Return (x, y) of the center of cell containing provided text 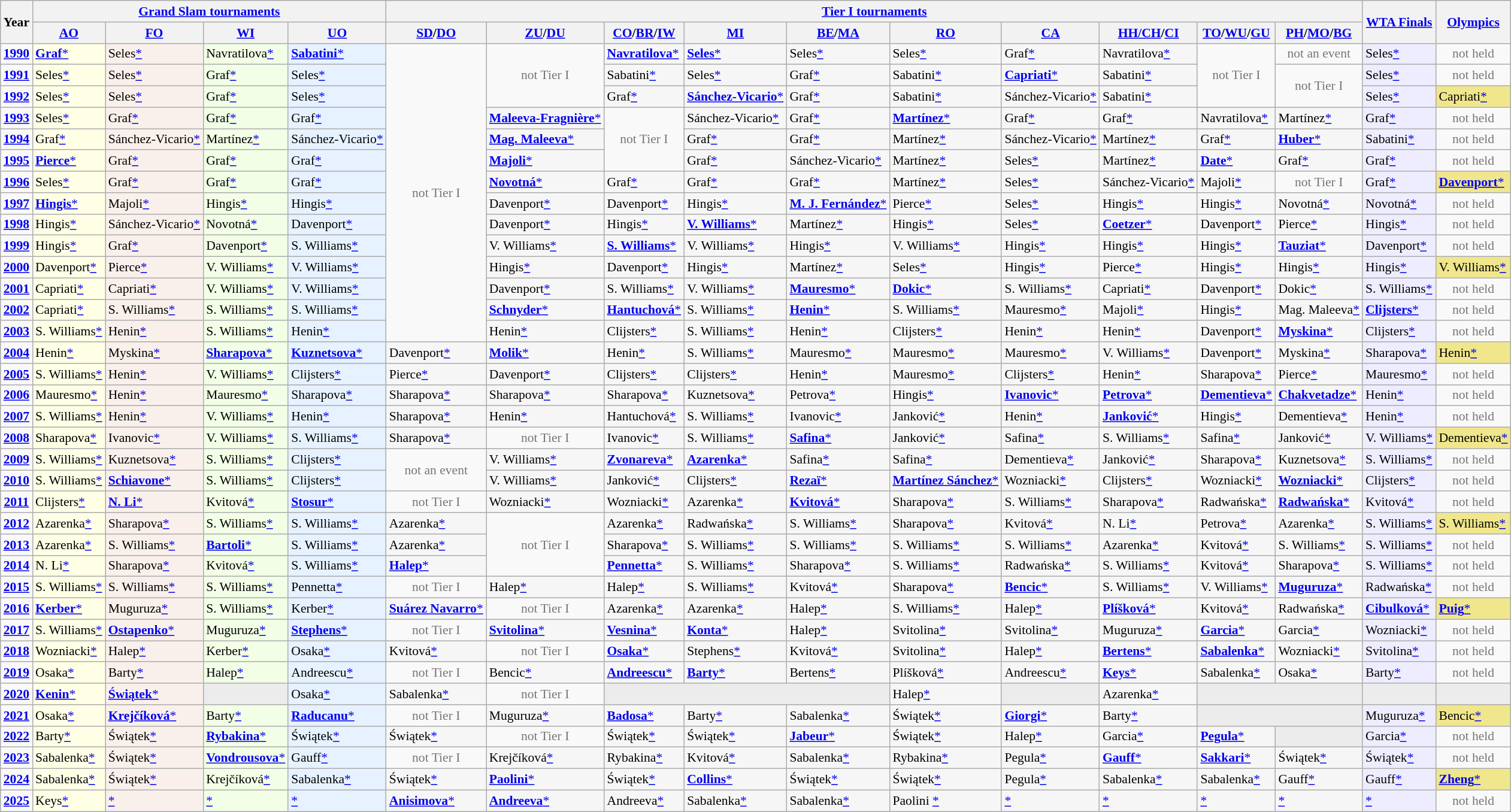
1991 (17, 75)
WTA Finals (1399, 22)
Raducanu* (337, 716)
Giorgi* (1050, 716)
Cibulková* (1399, 609)
Schnyder* (545, 310)
1998 (17, 225)
Grand Slam tournaments (210, 11)
Coetzer* (1149, 225)
1999 (17, 246)
Puig* (1473, 609)
SD/DO (436, 33)
Ostapenko* (155, 630)
Year (17, 22)
Paolini * (945, 801)
2009 (17, 459)
1994 (17, 140)
Badosa* (644, 716)
Kenin* (69, 694)
1995 (17, 161)
WI (246, 33)
Suárez Navarro* (436, 609)
RO (945, 33)
Anisimova* (436, 801)
Collins* (735, 780)
M. J. Fernández* (838, 204)
1996 (17, 182)
MI (735, 33)
2010 (17, 481)
ZU/DU (545, 33)
BE/MA (838, 33)
2016 (17, 609)
Chakvetadze* (1319, 395)
Tier I tournaments (874, 11)
2025 (17, 801)
Huber* (1319, 140)
2024 (17, 780)
Stosur* (337, 502)
2008 (17, 438)
CO/BR/IW (644, 33)
2004 (17, 353)
1992 (17, 97)
Sakkari* (1236, 758)
2015 (17, 587)
CA (1050, 33)
Maleeva-Fragnière* (545, 118)
Olympics (1473, 22)
1990 (17, 54)
FO (155, 33)
2014 (17, 566)
Tauziat* (1319, 246)
2013 (17, 545)
2005 (17, 374)
Paolini* (545, 780)
Schiavone* (155, 481)
2003 (17, 332)
2017 (17, 630)
2012 (17, 523)
1997 (17, 204)
HH/CH/CI (1149, 33)
2006 (17, 395)
Vondrousova* (246, 758)
2011 (17, 502)
UO (337, 33)
Vesnina* (644, 630)
2018 (17, 652)
Date* (1236, 161)
Bartoli* (246, 545)
Konta* (735, 630)
TO/WU/GU (1236, 33)
2002 (17, 310)
2021 (17, 716)
Zheng* (1473, 780)
2022 (17, 737)
Molik* (545, 353)
Rezaï* (838, 481)
Martínez Sánchez* (945, 481)
PH/MO/BG (1319, 33)
AO (69, 33)
1993 (17, 118)
2023 (17, 758)
2007 (17, 417)
2019 (17, 673)
Zvonareva* (644, 459)
2000 (17, 268)
2001 (17, 289)
2020 (17, 694)
Jabeur* (838, 737)
